Pinpoint the cell where the given text exists, returning its [X, Y] midpoint coordinate. 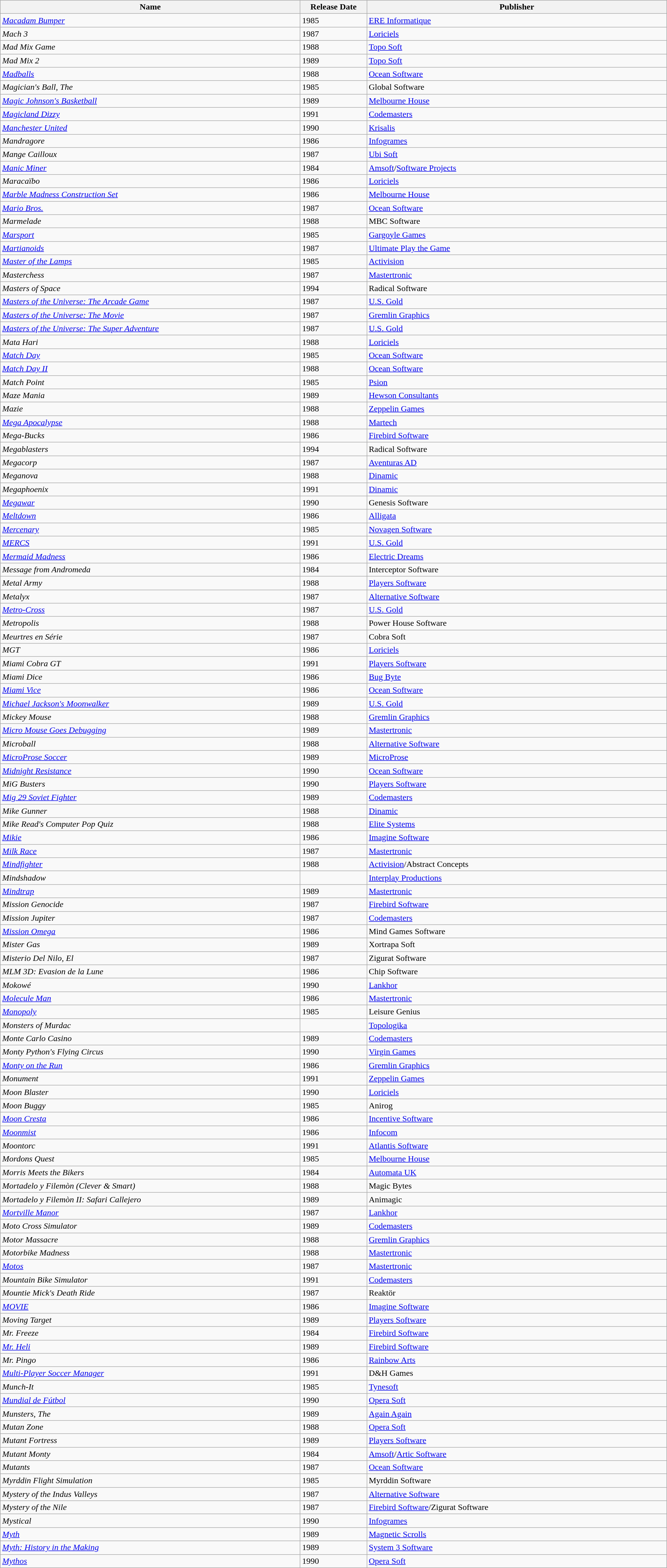
Mandragore [151, 141]
Mickey Mouse [151, 717]
Masters of Space [151, 288]
Leisure Genius [517, 1012]
Masters of the Universe: The Super Adventure [151, 328]
System 3 Software [517, 1548]
Amsoft/Artic Software [517, 1454]
Motorbike Madness [151, 1253]
Mange Cailloux [151, 154]
Elite Systems [517, 824]
Mindfighter [151, 864]
Moto Cross Simulator [151, 1226]
Match Point [151, 382]
Miami Dice [151, 677]
Mystery of the Nile [151, 1507]
Hewson Consultants [517, 396]
Mountie Mick's Death Ride [151, 1293]
Marmelade [151, 221]
Mokowé [151, 985]
Monty on the Run [151, 1065]
Mythos [151, 1561]
Topologika [517, 1025]
Marsport [151, 235]
Moon Blaster [151, 1092]
Ultimate Play the Game [517, 248]
Meltdown [151, 516]
Automata UK [517, 1172]
Alligata [517, 516]
Mario Bros. [151, 208]
Micro Mouse Goes Debugging [151, 730]
Aventuras AD [517, 462]
Zigurat Software [517, 958]
Myth: History in the Making [151, 1548]
Metalyx [151, 597]
Monty Python's Flying Circus [151, 1052]
Megablasters [151, 449]
Madballs [151, 74]
Metropolis [151, 623]
Martech [517, 422]
Mike Gunner [151, 811]
Mystical [151, 1521]
Molecule Man [151, 998]
Mig 29 Soviet Fighter [151, 797]
Multi-Player Soccer Manager [151, 1373]
Masters of the Universe: The Movie [151, 315]
Magic Johnson's Basketball [151, 101]
Mr. Pingo [151, 1360]
Myth [151, 1534]
Mutants [151, 1467]
Maracaïbo [151, 181]
Xortrapa Soft [517, 945]
Misterio Del Nilo, El [151, 958]
Match Day [151, 355]
Reaktör [517, 1293]
Midnight Resistance [151, 770]
Master of the Lamps [151, 262]
Gargoyle Games [517, 235]
Bug Byte [517, 677]
Mister Gas [151, 945]
Moon Cresta [151, 1119]
Anirog [517, 1106]
Motos [151, 1266]
Mike Read's Computer Pop Quiz [151, 824]
Moon Buggy [151, 1106]
MLM 3D: Evasion de la Lune [151, 971]
Virgin Games [517, 1052]
Again Again [517, 1413]
Mortville Manor [151, 1213]
Mikie [151, 838]
Manic Miner [151, 168]
Magic Bytes [517, 1186]
Mach 3 [151, 34]
Mundial de Fútbol [151, 1400]
Myrddin Software [517, 1481]
Monte Carlo Casino [151, 1039]
Mind Games Software [517, 931]
Krisalis [517, 127]
Macadam Bumper [151, 20]
MGT [151, 650]
Release Date [333, 7]
Match Day II [151, 369]
Psion [517, 382]
Moving Target [151, 1320]
Message from Andromeda [151, 569]
Mordons Quest [151, 1159]
Miami Vice [151, 690]
Tynesoft [517, 1387]
Mega Apocalypse [151, 422]
Megaphoenix [151, 489]
Meganova [151, 476]
ERE Informatique [517, 20]
Monopoly [151, 1012]
Marble Madness Construction Set [151, 195]
Mr. Heli [151, 1347]
Mercenary [151, 529]
Animagic [517, 1199]
Meurtres en Série [151, 637]
MicroProse Soccer [151, 757]
Mega-Bucks [151, 436]
Mad Mix Game [151, 47]
Morris Meets the Bikers [151, 1172]
Magnetic Scrolls [517, 1534]
Novagen Software [517, 529]
Mindtrap [151, 891]
Megacorp [151, 462]
Mata Hari [151, 342]
Milk Race [151, 851]
Mutant Monty [151, 1454]
Power House Software [517, 623]
Chip Software [517, 971]
Megawar [151, 503]
MiG Busters [151, 784]
Atlantis Software [517, 1146]
Cobra Soft [517, 637]
Magicland Dizzy [151, 114]
Global Software [517, 87]
Rainbow Arts [517, 1360]
Mission Omega [151, 931]
Firebird Software/Zigurat Software [517, 1507]
Miami Cobra GT [151, 663]
Michael Jackson's Moonwalker [151, 704]
MOVIE [151, 1306]
Munsters, The [151, 1413]
Munch-It [151, 1387]
Moontorc [151, 1146]
Mazie [151, 409]
Metal Army [151, 583]
Activision/Abstract Concepts [517, 864]
Electric Dreams [517, 556]
Mindshadow [151, 878]
Mystery of the Indus Valleys [151, 1494]
Moonmist [151, 1132]
Genesis Software [517, 503]
Monument [151, 1079]
Masters of the Universe: The Arcade Game [151, 302]
Motor Massacre [151, 1239]
Amsoft/Software Projects [517, 168]
Mission Genocide [151, 905]
Myrddin Flight Simulation [151, 1481]
Name [151, 7]
Mountain Bike Simulator [151, 1280]
Metro-Cross [151, 610]
Monsters of Murdac [151, 1025]
Mortadelo y Filemòn II: Safari Callejero [151, 1199]
Mr. Freeze [151, 1333]
Masterchess [151, 275]
Mad Mix 2 [151, 61]
Interplay Productions [517, 878]
Interceptor Software [517, 569]
Activision [517, 262]
MBC Software [517, 221]
Manchester United [151, 127]
MERCS [151, 543]
Magician's Ball, The [151, 87]
Publisher [517, 7]
Mermaid Madness [151, 556]
Mutant Fortress [151, 1440]
Mission Jupiter [151, 918]
Mutan Zone [151, 1427]
Ubi Soft [517, 154]
Incentive Software [517, 1119]
Microball [151, 744]
Maze Mania [151, 396]
Infocom [517, 1132]
D&H Games [517, 1373]
Mortadelo y Filemòn (Clever & Smart) [151, 1186]
MicroProse [517, 757]
Martianoids [151, 248]
